Find where the given text appears and provide that cell's center as [X, Y] coordinate. 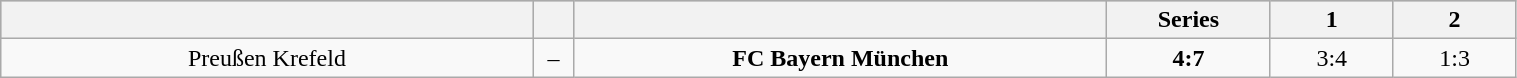
2 [1454, 20]
FC Bayern München [840, 58]
Series [1189, 20]
1 [1332, 20]
1:3 [1454, 58]
4:7 [1189, 58]
Preußen Krefeld [267, 58]
3:4 [1332, 58]
– [554, 58]
